Locate the cell with the specified text and output its [X, Y] center coordinate. 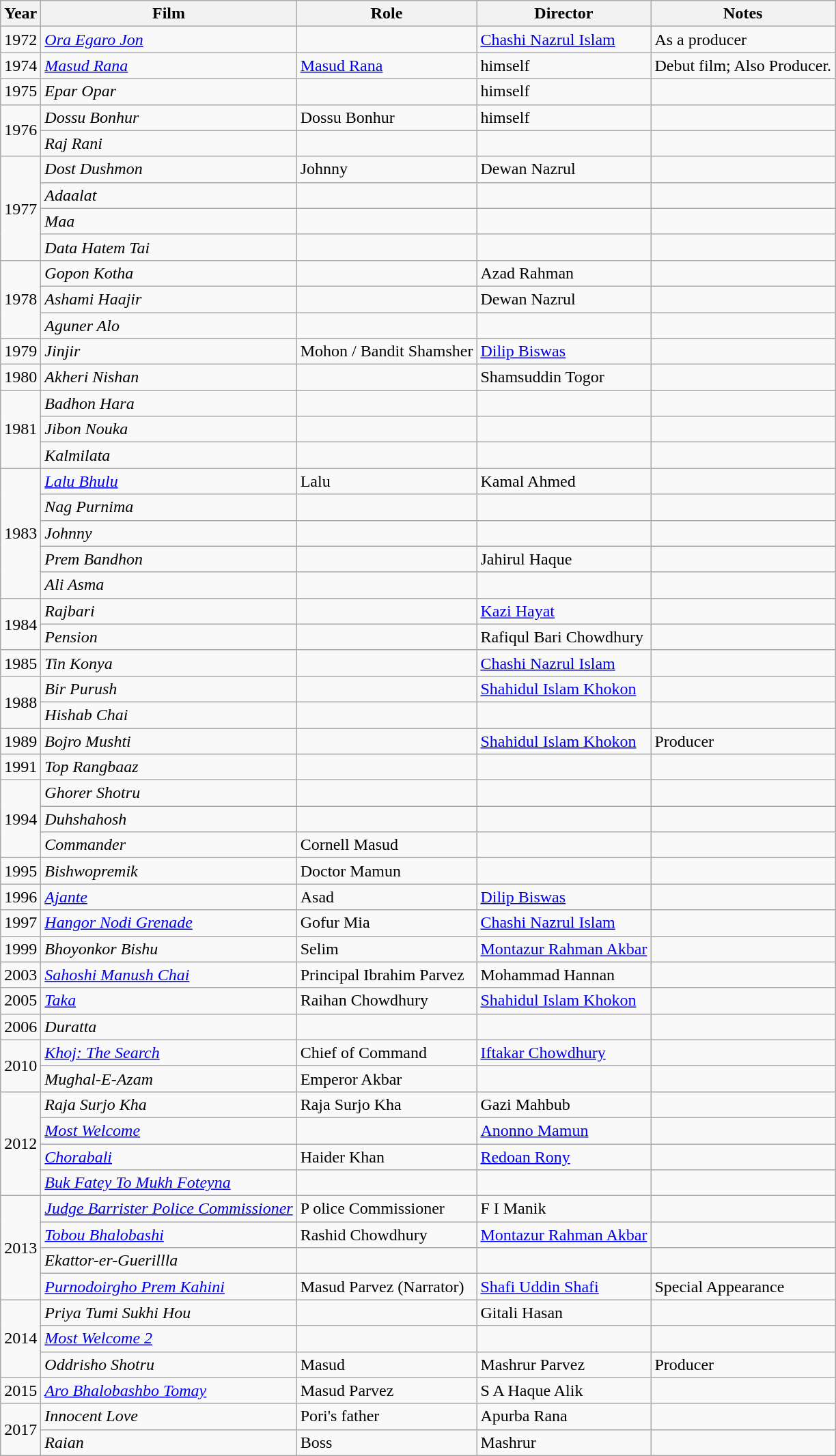
Kalmilata [169, 455]
1978 [20, 299]
Apurba Rana [564, 1416]
Priya Tumi Sukhi Hou [169, 1313]
1995 [20, 871]
Rajbari [169, 611]
Purnodoirgho Prem Kahini [169, 1287]
Gitali Hasan [564, 1313]
Rashid Chowdhury [387, 1235]
1988 [20, 702]
Jibon Nouka [169, 429]
Kazi Hayat [564, 611]
Raian [169, 1442]
Bishwopremik [169, 871]
Gopon Kotha [169, 273]
Notes [743, 14]
Khoj: The Search [169, 1053]
Mashrur Parvez [564, 1365]
Iftakar Chowdhury [564, 1053]
2015 [20, 1390]
Principal Ibrahim Parvez [387, 975]
Aguner Alo [169, 326]
1996 [20, 897]
Cornell Masud [387, 845]
Gofur Mia [387, 923]
Redoan Rony [564, 1157]
Ora Egaro Jon [169, 40]
F I Manik [564, 1209]
Ghorer Shotru [169, 793]
Mughal-E-Azam [169, 1079]
Film [169, 14]
Shafi Uddin Shafi [564, 1287]
Masud Parvez [387, 1390]
1983 [20, 533]
Kamal Ahmed [564, 481]
1979 [20, 352]
1985 [20, 663]
Mashrur [564, 1442]
Role [387, 14]
2006 [20, 1027]
Masud Parvez (Narrator) [387, 1287]
Bojro Mushti [169, 741]
Akheri Nishan [169, 377]
Prem Bandhon [169, 559]
1977 [20, 208]
Maa [169, 221]
Mohammad Hannan [564, 975]
Anonno Mamun [564, 1130]
Azad Rahman [564, 273]
1975 [20, 91]
1989 [20, 741]
Bir Purush [169, 689]
Epar Opar [169, 91]
Duhshahosh [169, 819]
1972 [20, 40]
Bhoyonkor Bishu [169, 949]
Most Welcome 2 [169, 1339]
2017 [20, 1429]
Pension [169, 637]
Doctor Mamun [387, 871]
2010 [20, 1066]
Judge Barrister Police Commissioner [169, 1209]
Chief of Command [387, 1053]
Hishab Chai [169, 715]
2013 [20, 1248]
1976 [20, 130]
Sahoshi Manush Chai [169, 975]
Tobou Bhalobashi [169, 1235]
1984 [20, 624]
Chorabali [169, 1157]
Ali Asma [169, 585]
Gazi Mahbub [564, 1104]
1999 [20, 949]
1981 [20, 429]
Top Rangbaaz [169, 767]
Emperor Akbar [387, 1079]
As a producer [743, 40]
S A Haque Alik [564, 1390]
Year [20, 14]
Ajante [169, 897]
2003 [20, 975]
2014 [20, 1339]
Commander [169, 845]
Dost Dushmon [169, 169]
Rafiqul Bari Chowdhury [564, 637]
Most Welcome [169, 1130]
Badhon Hara [169, 403]
1991 [20, 767]
Jahirul Haque [564, 559]
1997 [20, 923]
Taka [169, 1001]
Boss [387, 1442]
Asad [387, 897]
Oddrisho Shotru [169, 1365]
Aro Bhalobashbo Tomay [169, 1390]
2005 [20, 1001]
Debut film; Also Producer. [743, 66]
Pori's father [387, 1416]
1980 [20, 377]
Shamsuddin Togor [564, 377]
1974 [20, 66]
Lalu [387, 481]
Nag Purnima [169, 507]
Innocent Love [169, 1416]
1994 [20, 819]
Adaalat [169, 195]
Director [564, 14]
P olice Commissioner [387, 1209]
Mohon / Bandit Shamsher [387, 352]
Tin Konya [169, 663]
Ekattor-er-Guerillla [169, 1261]
Duratta [169, 1027]
2012 [20, 1143]
Lalu Bhulu [169, 481]
Masud [387, 1365]
Data Hatem Tai [169, 247]
Ashami Haajir [169, 299]
Buk Fatey To Mukh Foteyna [169, 1183]
Selim [387, 949]
Raj Rani [169, 143]
Jinjir [169, 352]
Hangor Nodi Grenade [169, 923]
Raihan Chowdhury [387, 1001]
Haider Khan [387, 1157]
Special Appearance [743, 1287]
